Return the (X, Y) coordinate for the center point of the cell that contains the specified text.  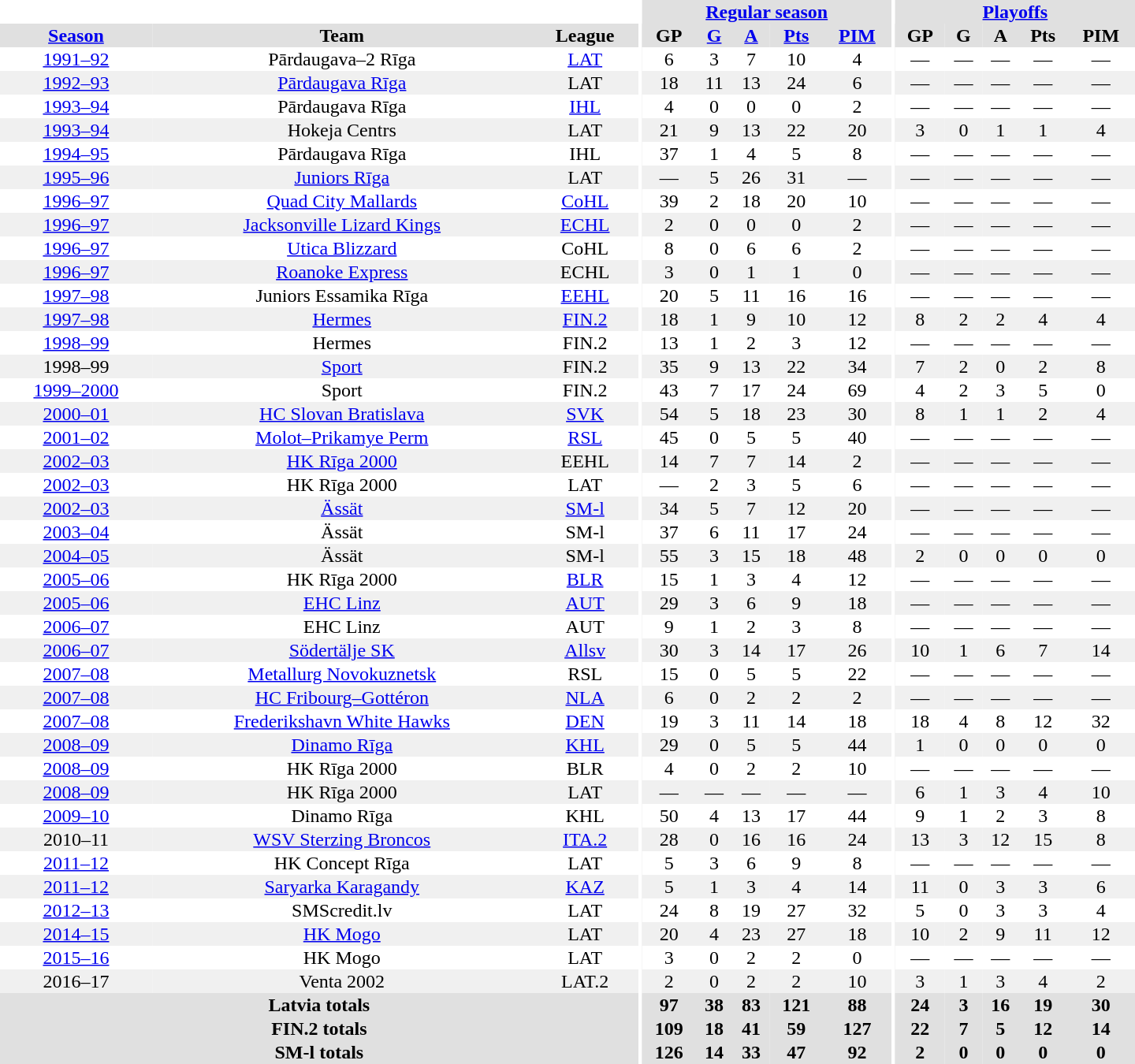
41 (752, 1029)
Frederikshavn White Hawks (342, 721)
2010–11 (76, 839)
50 (669, 816)
Metallurg Novokuznetsk (342, 674)
21 (669, 130)
88 (857, 1005)
39 (669, 201)
Jacksonville Lizard Kings (342, 225)
Quad City Mallards (342, 201)
Hokeja Centrs (342, 130)
83 (752, 1005)
Season (76, 35)
2009–10 (76, 816)
35 (669, 366)
SVK (585, 414)
Latvia totals (319, 1005)
ITA.2 (585, 839)
KAZ (585, 887)
FIN.2 totals (319, 1029)
Södertälje SK (342, 650)
2012–13 (76, 910)
Playoffs (1015, 12)
47 (796, 1052)
2016–17 (76, 981)
HC Slovan Bratislava (342, 414)
69 (857, 390)
LAT.2 (585, 981)
Utica Blizzard (342, 248)
54 (669, 414)
1999–2000 (76, 390)
2004–05 (76, 556)
28 (669, 839)
31 (796, 177)
2003–04 (76, 532)
Pārdaugava–2 Rīga (342, 59)
SMScredit.lv (342, 910)
Juniors Essamika Rīga (342, 296)
HK Concept Rīga (342, 863)
Molot–Prikamye Perm (342, 437)
SM-l totals (319, 1052)
48 (857, 556)
109 (669, 1029)
2001–02 (76, 437)
NLA (585, 698)
HC Fribourg–Gottéron (342, 698)
League (585, 35)
Juniors Rīga (342, 177)
121 (796, 1005)
40 (857, 437)
126 (669, 1052)
1992–93 (76, 83)
33 (752, 1052)
59 (796, 1029)
Saryarka Karagandy (342, 887)
55 (669, 556)
43 (669, 390)
Venta 2002 (342, 981)
1994–95 (76, 154)
Roanoke Express (342, 272)
127 (857, 1029)
97 (669, 1005)
Allsv (585, 650)
2014–15 (76, 934)
WSV Sterzing Broncos (342, 839)
Regular season (767, 12)
45 (669, 437)
1991–92 (76, 59)
2000–01 (76, 414)
92 (857, 1052)
Team (342, 35)
DEN (585, 721)
2015–16 (76, 958)
38 (714, 1005)
1995–96 (76, 177)
